Identify which cell holds the provided text, then report its [x, y] central coordinate. 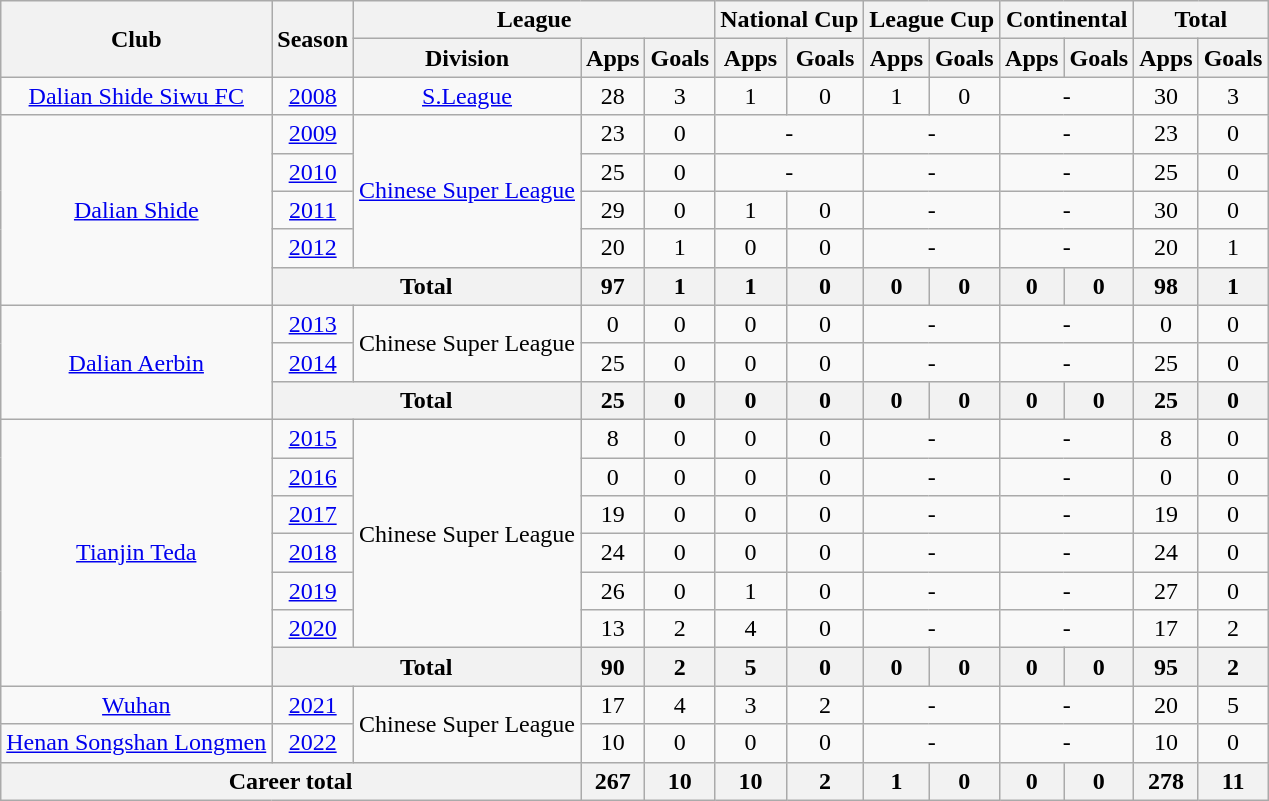
2013 [313, 324]
Dalian Shide Siwu FC [136, 96]
28 [613, 96]
2008 [313, 96]
27 [1166, 591]
2015 [313, 438]
13 [613, 629]
Tianjin Teda [136, 552]
Henan Songshan Longmen [136, 743]
97 [613, 286]
S.League [468, 96]
90 [613, 667]
Career total [291, 781]
2019 [313, 591]
2012 [313, 248]
Dalian Aerbin [136, 362]
11 [1233, 781]
Season [313, 39]
95 [1166, 667]
2022 [313, 743]
2010 [313, 172]
Continental [1067, 20]
League [534, 20]
98 [1166, 286]
26 [613, 591]
Dalian Shide [136, 210]
278 [1166, 781]
29 [613, 210]
National Cup [790, 20]
2017 [313, 515]
2016 [313, 477]
Club [136, 39]
2014 [313, 362]
League Cup [932, 20]
Wuhan [136, 705]
2020 [313, 629]
2009 [313, 134]
2011 [313, 210]
2018 [313, 553]
Division [468, 58]
2021 [313, 705]
267 [613, 781]
